From the cell containing the given text, extract its center point as [X, Y] coordinate. 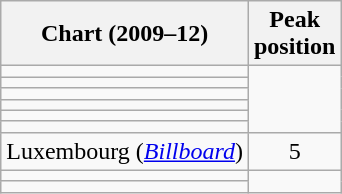
Chart (2009–12) [125, 34]
5 [294, 151]
Luxembourg (Billboard) [125, 151]
Peakposition [294, 34]
